Capture the cell that displays the provided text and extract its (x, y) central coordinate. 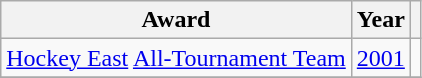
2001 (380, 58)
Hockey East All-Tournament Team (176, 58)
Award (176, 20)
Year (380, 20)
